Identify which cell holds the provided text, then report its (X, Y) central coordinate. 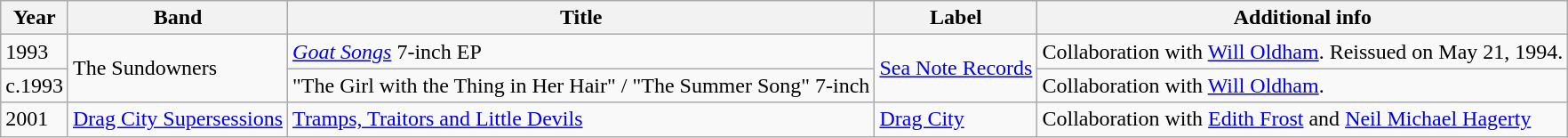
Band (178, 18)
1993 (35, 52)
Goat Songs 7-inch EP (581, 52)
Tramps, Traitors and Little Devils (581, 119)
Collaboration with Will Oldham. Reissued on May 21, 1994. (1303, 52)
Additional info (1303, 18)
Drag City Supersessions (178, 119)
Collaboration with Edith Frost and Neil Michael Hagerty (1303, 119)
"The Girl with the Thing in Her Hair" / "The Summer Song" 7-inch (581, 85)
c.1993 (35, 85)
Collaboration with Will Oldham. (1303, 85)
2001 (35, 119)
Year (35, 18)
The Sundowners (178, 69)
Sea Note Records (956, 69)
Drag City (956, 119)
Title (581, 18)
Label (956, 18)
